Scan for the cell matching the given text and deliver its [x, y] coordinate at center. 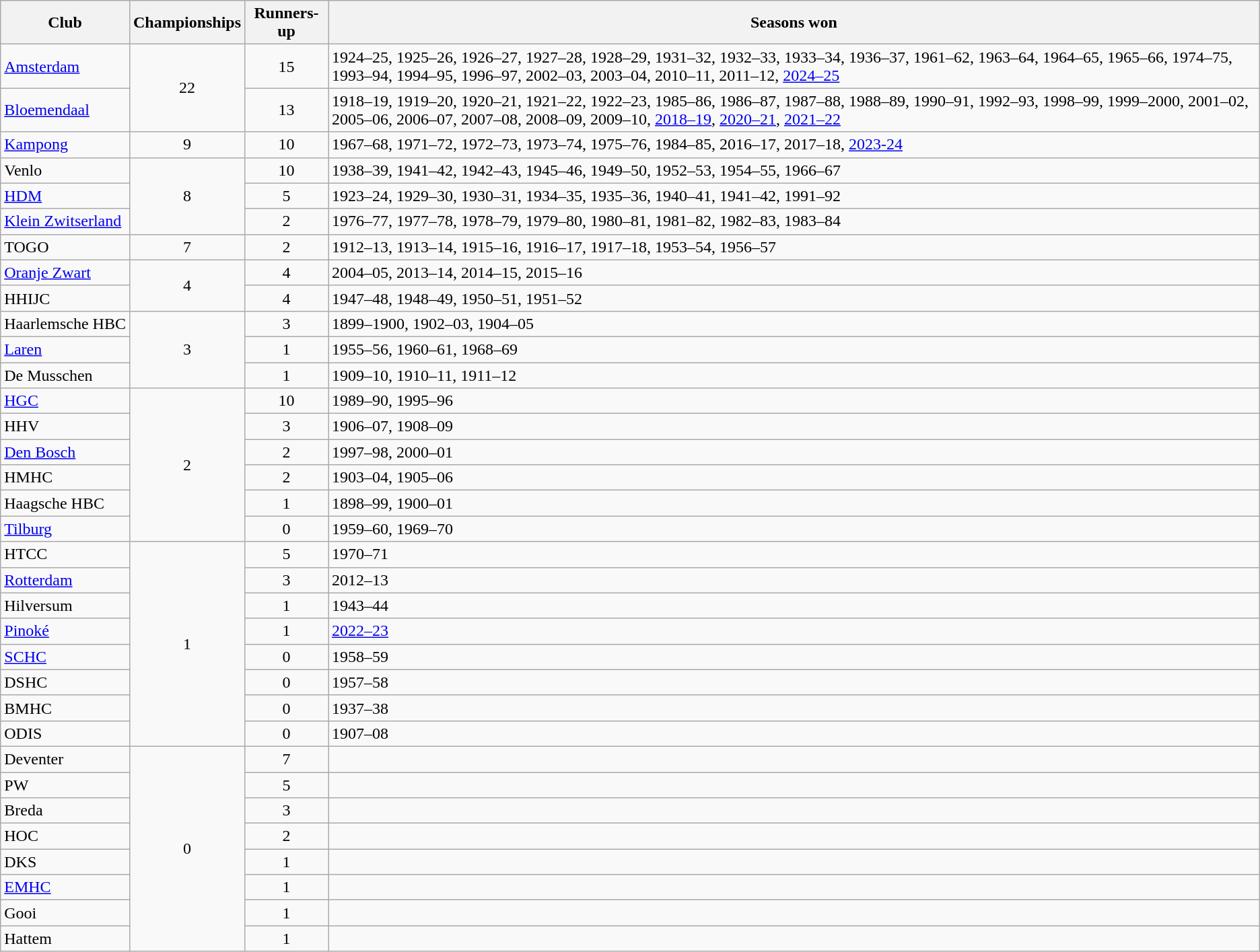
Oranje Zwart [65, 272]
2004–05, 2013–14, 2014–15, 2015–16 [794, 272]
Gooi [65, 913]
EMHC [65, 887]
Venlo [65, 170]
Bloemendaal [65, 110]
DKS [65, 862]
1912–13, 1913–14, 1915–16, 1916–17, 1917–18, 1953–54, 1956–57 [794, 247]
1947–48, 1948–49, 1950–51, 1951–52 [794, 298]
Tilburg [65, 529]
2022–23 [794, 631]
Haagsche HBC [65, 503]
1903–04, 1905–06 [794, 478]
PW [65, 785]
9 [187, 145]
Championships [187, 23]
1955–56, 1960–61, 1968–69 [794, 349]
13 [287, 110]
1958–59 [794, 657]
Rotterdam [65, 580]
HDM [65, 196]
1959–60, 1969–70 [794, 529]
HMHC [65, 478]
DSHC [65, 682]
1976–77, 1977–78, 1978–79, 1979–80, 1980–81, 1981–82, 1982–83, 1983–84 [794, 221]
1943–44 [794, 606]
Deventer [65, 759]
8 [187, 196]
Pinoké [65, 631]
2012–13 [794, 580]
22 [187, 88]
Runners-up [287, 23]
1923–24, 1929–30, 1930–31, 1934–35, 1935–36, 1940–41, 1941–42, 1991–92 [794, 196]
1967–68, 1971–72, 1972–73, 1973–74, 1975–76, 1984–85, 2016–17, 2017–18, 2023-24 [794, 145]
Amsterdam [65, 66]
Klein Zwitserland [65, 221]
HHIJC [65, 298]
1907–08 [794, 733]
1898–99, 1900–01 [794, 503]
1899–1900, 1902–03, 1904–05 [794, 324]
Club [65, 23]
HTCC [65, 554]
Den Bosch [65, 452]
1937–38 [794, 708]
Seasons won [794, 23]
1906–07, 1908–09 [794, 427]
HGC [65, 401]
Kampong [65, 145]
1957–58 [794, 682]
Laren [65, 349]
De Musschen [65, 375]
Haarlemsche HBC [65, 324]
ODIS [65, 733]
1909–10, 1910–11, 1911–12 [794, 375]
1970–71 [794, 554]
TOGO [65, 247]
15 [287, 66]
HOC [65, 836]
Breda [65, 811]
1938–39, 1941–42, 1942–43, 1945–46, 1949–50, 1952–53, 1954–55, 1966–67 [794, 170]
Hattem [65, 939]
SCHC [65, 657]
HHV [65, 427]
BMHC [65, 708]
1989–90, 1995–96 [794, 401]
Hilversum [65, 606]
1997–98, 2000–01 [794, 452]
